Output the (X, Y) coordinate of the center of the cell containing the given text.  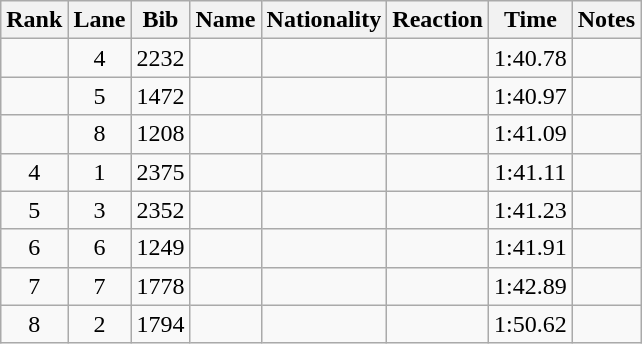
Name (226, 20)
Lane (100, 20)
1794 (160, 324)
1:41.11 (530, 172)
1472 (160, 96)
1208 (160, 134)
Time (530, 20)
1249 (160, 248)
2375 (160, 172)
Rank (34, 20)
1:41.91 (530, 248)
1:40.78 (530, 58)
2232 (160, 58)
1:41.23 (530, 210)
1778 (160, 286)
1:40.97 (530, 96)
1:50.62 (530, 324)
1 (100, 172)
Notes (606, 20)
1:41.09 (530, 134)
3 (100, 210)
Reaction (438, 20)
Nationality (324, 20)
Bib (160, 20)
1:42.89 (530, 286)
2352 (160, 210)
2 (100, 324)
